Detect which cell encompasses the target text, then output its [x, y] center coordinate. 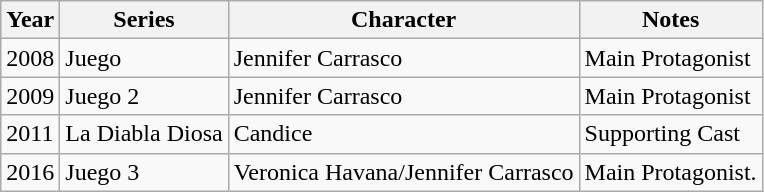
Character [404, 20]
2009 [30, 96]
Juego [144, 58]
Year [30, 20]
Supporting Cast [670, 134]
Main Protagonist. [670, 172]
Candice [404, 134]
2008 [30, 58]
Juego 2 [144, 96]
Notes [670, 20]
2011 [30, 134]
2016 [30, 172]
Veronica Havana/Jennifer Carrasco [404, 172]
Series [144, 20]
La Diabla Diosa [144, 134]
Juego 3 [144, 172]
